Extract the (x, y) coordinate from the center of the cell holding the provided text.  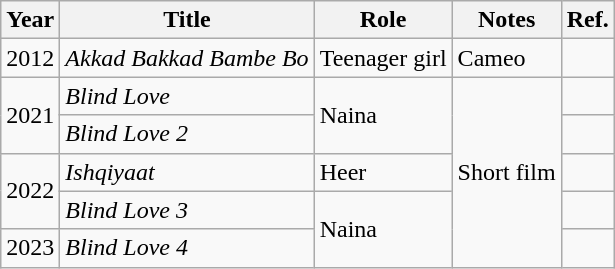
Cameo (506, 58)
2021 (30, 115)
Notes (506, 20)
Blind Love 4 (187, 248)
Year (30, 20)
Ishqiyaat (187, 172)
Short film (506, 172)
Role (383, 20)
Blind Love (187, 96)
Heer (383, 172)
Title (187, 20)
Blind Love 2 (187, 134)
2022 (30, 191)
2012 (30, 58)
Akkad Bakkad Bambe Bo (187, 58)
Blind Love 3 (187, 210)
2023 (30, 248)
Teenager girl (383, 58)
Ref. (588, 20)
